Return the (x, y) coordinate for the center point of the cell that contains the specified text.  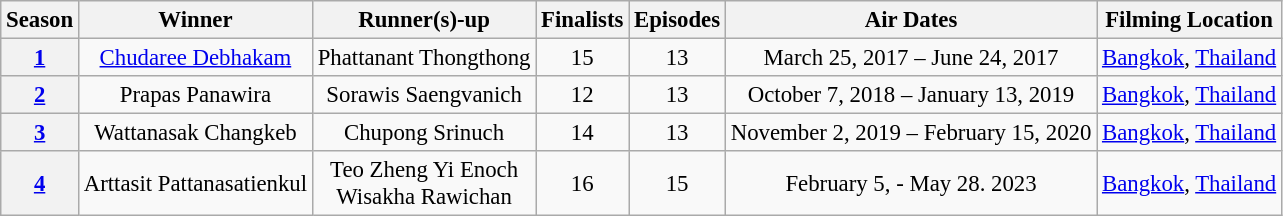
Prapas Panawira (195, 95)
Phattanant Thongthong (424, 58)
Finalists (582, 20)
Winner (195, 20)
1 (40, 58)
November 2, 2019 – February 15, 2020 (910, 133)
3 (40, 133)
Arttasit Pattanasatienkul (195, 184)
Air Dates (910, 20)
March 25, 2017 – June 24, 2017 (910, 58)
Teo Zheng Yi EnochWisakha Rawichan (424, 184)
Filming Location (1190, 20)
16 (582, 184)
October 7, 2018 – January 13, 2019 (910, 95)
2 (40, 95)
Chupong Srinuch (424, 133)
12 (582, 95)
4 (40, 184)
14 (582, 133)
Wattanasak Changkeb (195, 133)
Chudaree Debhakam (195, 58)
Runner(s)-up (424, 20)
Episodes (678, 20)
Season (40, 20)
Sorawis Saengvanich (424, 95)
February 5, - May 28. 2023 (910, 184)
